Extract the (x, y) coordinate from the center of the cell holding the provided text.  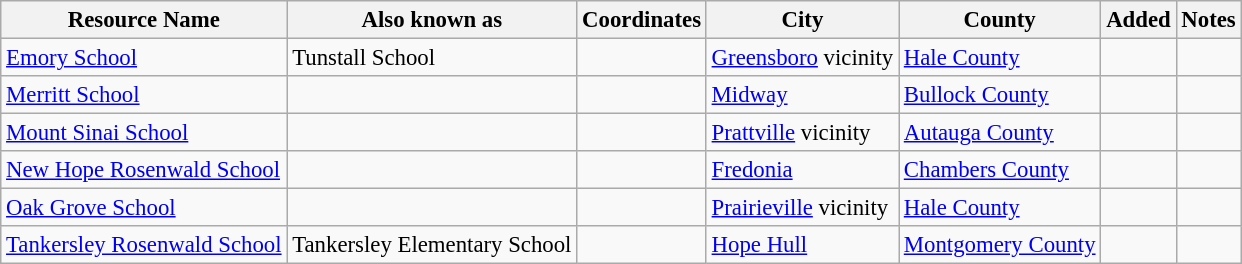
Bullock County (999, 95)
Greensboro vicinity (802, 58)
Tankersley Rosenwald School (144, 245)
Oak Grove School (144, 208)
Added (1138, 20)
Autauga County (999, 133)
City (802, 20)
Midway (802, 95)
Chambers County (999, 170)
Hope Hull (802, 245)
Montgomery County (999, 245)
County (999, 20)
Prattville vicinity (802, 133)
Merritt School (144, 95)
Resource Name (144, 20)
Tunstall School (432, 58)
Notes (1208, 20)
Fredonia (802, 170)
Coordinates (642, 20)
Also known as (432, 20)
Tankersley Elementary School (432, 245)
Mount Sinai School (144, 133)
New Hope Rosenwald School (144, 170)
Emory School (144, 58)
Prairieville vicinity (802, 208)
